Return [x, y] of the center of cell containing provided text 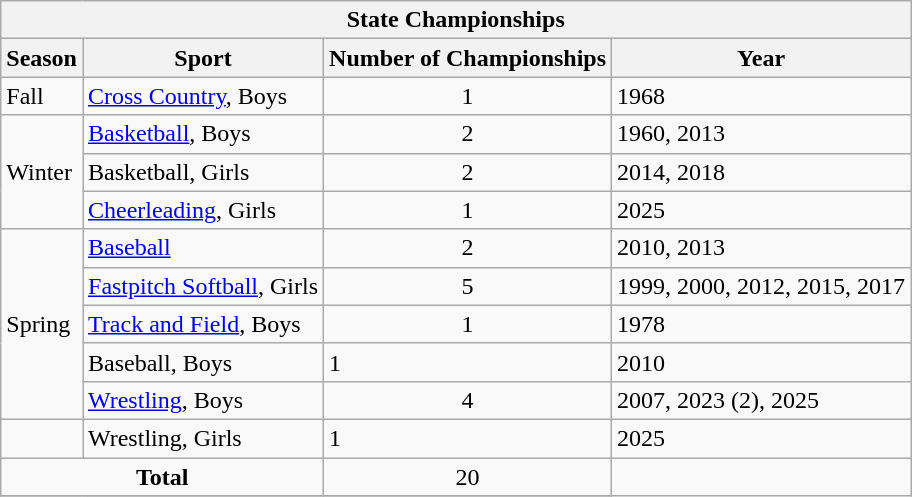
Winter [42, 172]
5 [468, 286]
Baseball [202, 248]
Baseball, Boys [202, 362]
2010, 2013 [762, 248]
1978 [762, 324]
Track and Field, Boys [202, 324]
Number of Championships [468, 58]
Spring [42, 324]
Fall [42, 96]
2014, 2018 [762, 172]
20 [468, 477]
1968 [762, 96]
Basketball, Girls [202, 172]
Cheerleading, Girls [202, 210]
1999, 2000, 2012, 2015, 2017 [762, 286]
State Championships [456, 20]
Sport [202, 58]
Wrestling, Girls [202, 438]
Year [762, 58]
1960, 2013 [762, 134]
2010 [762, 362]
Basketball, Boys [202, 134]
4 [468, 400]
Total [162, 477]
2007, 2023 (2), 2025 [762, 400]
Cross Country, Boys [202, 96]
Season [42, 58]
Wrestling, Boys [202, 400]
Fastpitch Softball, Girls [202, 286]
